Find where the given text appears and provide that cell's center as (X, Y) coordinate. 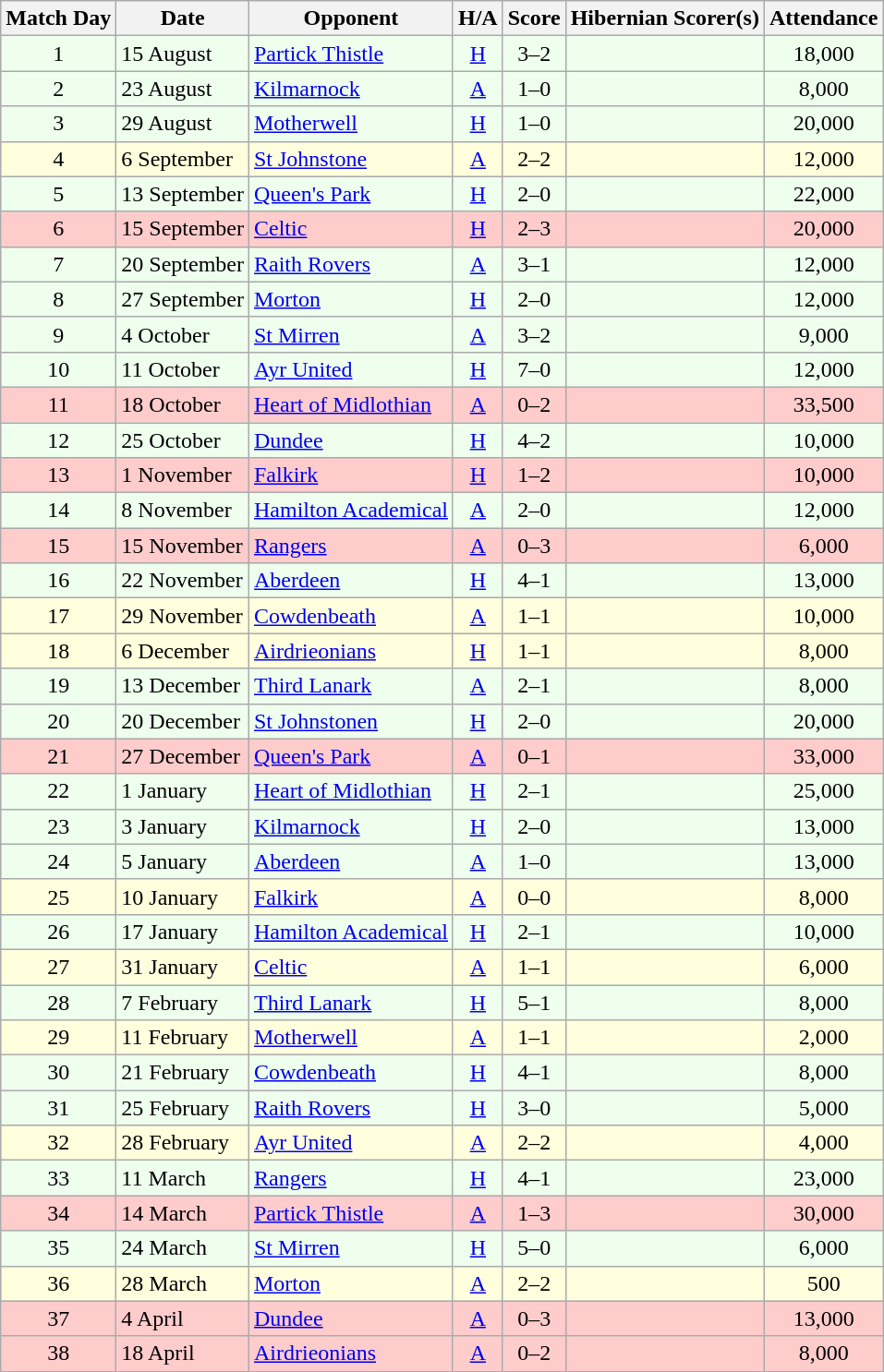
15 September (183, 229)
28 (59, 1002)
26 (59, 932)
25,000 (823, 791)
17 (59, 616)
5–0 (534, 1248)
25 (59, 897)
7 February (183, 1002)
5–1 (534, 1002)
20 (59, 721)
2,000 (823, 1038)
24 March (183, 1248)
14 March (183, 1213)
29 (59, 1038)
4 (59, 159)
18 October (183, 404)
12 (59, 440)
11 October (183, 369)
36 (59, 1283)
23,000 (823, 1178)
4,000 (823, 1143)
27 (59, 967)
10 (59, 369)
St Johnstonen (351, 721)
4–2 (534, 440)
22 November (183, 581)
21 February (183, 1073)
Attendance (823, 18)
13 September (183, 194)
4 October (183, 334)
9,000 (823, 334)
31 (59, 1108)
15 August (183, 54)
25 October (183, 440)
22,000 (823, 194)
2 (59, 89)
7–0 (534, 369)
16 (59, 581)
3–1 (534, 264)
H/A (478, 18)
1 November (183, 475)
Score (534, 18)
18 (59, 651)
11 (59, 404)
11 March (183, 1178)
11 February (183, 1038)
6 (59, 229)
1 January (183, 791)
Hibernian Scorer(s) (665, 18)
31 January (183, 967)
23 August (183, 89)
29 November (183, 616)
8 November (183, 511)
19 (59, 686)
21 (59, 756)
24 (59, 861)
1–3 (534, 1213)
St Johnstone (351, 159)
33,000 (823, 756)
10 January (183, 897)
30,000 (823, 1213)
3–0 (534, 1108)
38 (59, 1354)
5 January (183, 861)
33 (59, 1178)
22 (59, 791)
1 (59, 54)
35 (59, 1248)
4 April (183, 1318)
32 (59, 1143)
0–1 (534, 756)
28 March (183, 1283)
25 February (183, 1108)
2–3 (534, 229)
Opponent (351, 18)
20 September (183, 264)
17 January (183, 932)
13 December (183, 686)
34 (59, 1213)
5 (59, 194)
14 (59, 511)
23 (59, 826)
37 (59, 1318)
15 November (183, 546)
0–0 (534, 897)
7 (59, 264)
500 (823, 1283)
27 September (183, 299)
33,500 (823, 404)
13 (59, 475)
27 December (183, 756)
18,000 (823, 54)
15 (59, 546)
9 (59, 334)
Date (183, 18)
6 September (183, 159)
3 January (183, 826)
3 (59, 124)
29 August (183, 124)
20 December (183, 721)
Match Day (59, 18)
30 (59, 1073)
18 April (183, 1354)
1–2 (534, 475)
28 February (183, 1143)
8 (59, 299)
5,000 (823, 1108)
6 December (183, 651)
